Provide the [x, y] coordinate of the cell's center where the given text is located.  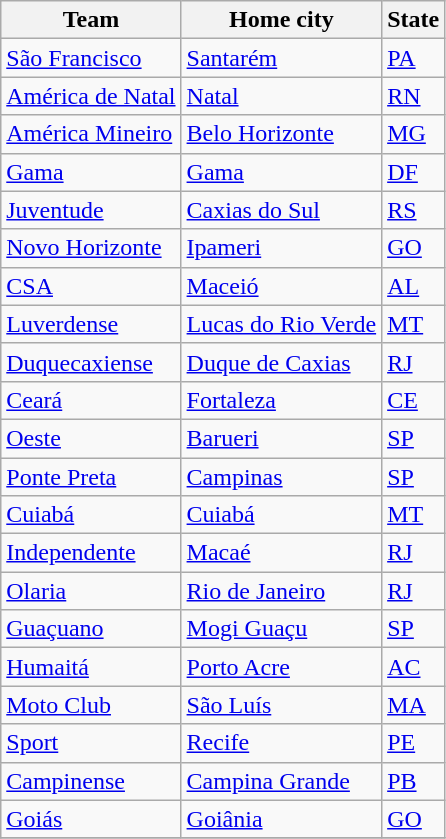
Rio de Janeiro [282, 591]
Natal [282, 96]
State [414, 20]
Campinense [91, 781]
Home city [282, 20]
Santarém [282, 58]
Maceió [282, 286]
Novo Horizonte [91, 248]
Duque de Caxias [282, 362]
Fortaleza [282, 400]
São Luís [282, 705]
CE [414, 400]
RN [414, 96]
Belo Horizonte [282, 134]
Moto Club [91, 705]
AC [414, 667]
RS [414, 210]
Oeste [91, 438]
São Francisco [91, 58]
PB [414, 781]
Juventude [91, 210]
Luverdense [91, 324]
Caxias do Sul [282, 210]
Goiânia [282, 819]
Team [91, 20]
Ipameri [282, 248]
AL [414, 286]
Duquecaxiense [91, 362]
Campinas [282, 477]
Macaé [282, 553]
DF [414, 172]
Independente [91, 553]
CSA [91, 286]
PE [414, 743]
Mogi Guaçu [282, 629]
Lucas do Rio Verde [282, 324]
Ponte Preta [91, 477]
Barueri [282, 438]
Humaitá [91, 667]
Sport [91, 743]
MA [414, 705]
Campina Grande [282, 781]
América de Natal [91, 96]
MG [414, 134]
Recife [282, 743]
Olaria [91, 591]
Goiás [91, 819]
Guaçuano [91, 629]
PA [414, 58]
América Mineiro [91, 134]
Ceará [91, 400]
Porto Acre [282, 667]
